For the text-containing cell, return its midpoint in [x, y] coordinate format. 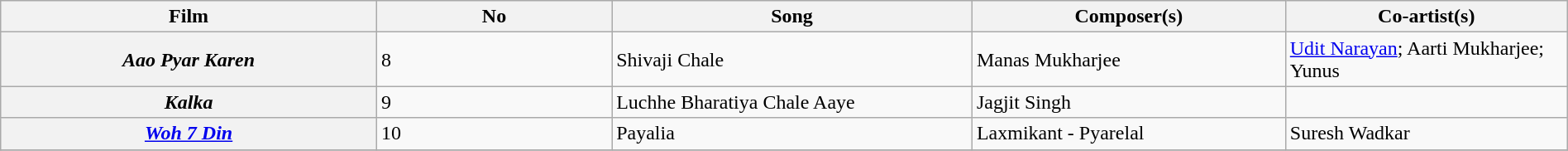
9 [494, 102]
Composer(s) [1128, 17]
Shivaji Chale [792, 60]
Suresh Wadkar [1426, 134]
Manas Mukharjee [1128, 60]
Kalka [189, 102]
Aao Pyar Karen [189, 60]
Woh 7 Din [189, 134]
Udit Narayan; Aarti Mukharjee; Yunus [1426, 60]
Payalia [792, 134]
Laxmikant - Pyarelal [1128, 134]
8 [494, 60]
No [494, 17]
Song [792, 17]
Luchhe Bharatiya Chale Aaye [792, 102]
Jagjit Singh [1128, 102]
10 [494, 134]
Film [189, 17]
Co-artist(s) [1426, 17]
